From the cell containing the given text, extract its center point as (X, Y) coordinate. 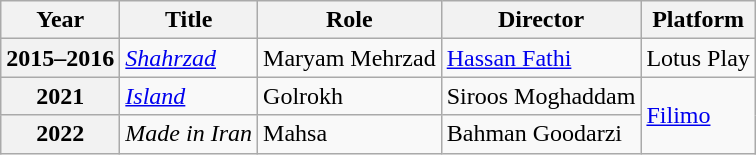
Siroos Moghaddam (541, 96)
Title (189, 20)
Made in Iran (189, 134)
Maryam Mehrzad (350, 58)
Director (541, 20)
Bahman Goodarzi (541, 134)
2022 (60, 134)
Mahsa (350, 134)
Year (60, 20)
2021 (60, 96)
2015–2016 (60, 58)
Island (189, 96)
Golrokh (350, 96)
Filimo (698, 115)
Hassan Fathi (541, 58)
Shahrzad (189, 58)
Platform (698, 20)
Lotus Play (698, 58)
Role (350, 20)
